Capture the cell that displays the provided text and extract its (x, y) central coordinate. 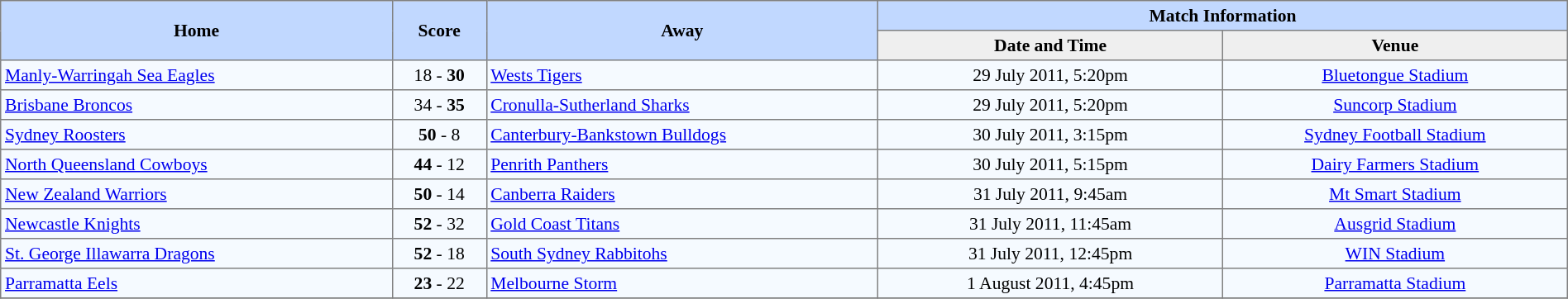
St. George Illawarra Dragons (197, 254)
Score (439, 31)
52 - 18 (439, 254)
Penrith Panthers (682, 164)
Newcastle Knights (197, 224)
1 August 2011, 4:45pm (1050, 283)
Melbourne Storm (682, 283)
North Queensland Cowboys (197, 164)
Home (197, 31)
50 - 14 (439, 194)
18 - 30 (439, 75)
Brisbane Broncos (197, 105)
Mt Smart Stadium (1394, 194)
Ausgrid Stadium (1394, 224)
52 - 32 (439, 224)
Dairy Farmers Stadium (1394, 164)
Wests Tigers (682, 75)
Parramatta Stadium (1394, 283)
Sydney Roosters (197, 135)
31 July 2011, 12:45pm (1050, 254)
Bluetongue Stadium (1394, 75)
Away (682, 31)
Venue (1394, 45)
Canterbury-Bankstown Bulldogs (682, 135)
Canberra Raiders (682, 194)
31 July 2011, 11:45am (1050, 224)
Date and Time (1050, 45)
Parramatta Eels (197, 283)
34 - 35 (439, 105)
30 July 2011, 3:15pm (1050, 135)
Sydney Football Stadium (1394, 135)
Manly-Warringah Sea Eagles (197, 75)
30 July 2011, 5:15pm (1050, 164)
50 - 8 (439, 135)
WIN Stadium (1394, 254)
31 July 2011, 9:45am (1050, 194)
44 - 12 (439, 164)
Suncorp Stadium (1394, 105)
South Sydney Rabbitohs (682, 254)
Match Information (1223, 16)
23 - 22 (439, 283)
New Zealand Warriors (197, 194)
Gold Coast Titans (682, 224)
Cronulla-Sutherland Sharks (682, 105)
